From the cell containing the given text, extract its center point as (X, Y) coordinate. 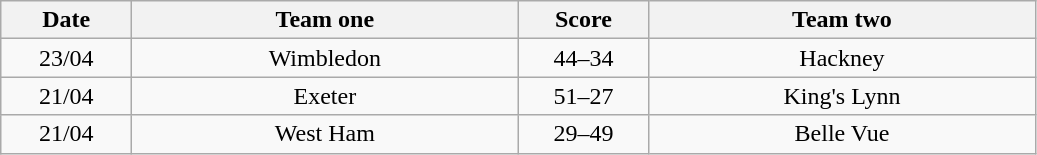
29–49 (584, 134)
Wimbledon (325, 58)
Exeter (325, 96)
Date (66, 20)
Belle Vue (842, 134)
Team two (842, 20)
King's Lynn (842, 96)
West Ham (325, 134)
44–34 (584, 58)
23/04 (66, 58)
Hackney (842, 58)
Team one (325, 20)
Score (584, 20)
51–27 (584, 96)
